Capture the cell that displays the provided text and extract its [x, y] central coordinate. 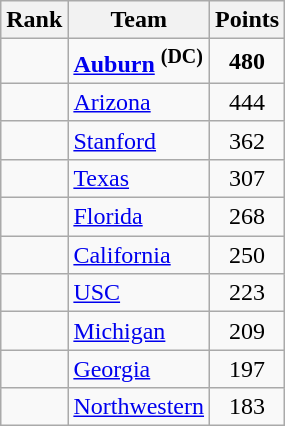
Rank [34, 20]
480 [248, 62]
250 [248, 255]
209 [248, 331]
223 [248, 293]
Team [139, 20]
Arizona [139, 102]
Auburn (DC) [139, 62]
362 [248, 140]
Texas [139, 178]
183 [248, 407]
Georgia [139, 369]
197 [248, 369]
California [139, 255]
Florida [139, 217]
Michigan [139, 331]
444 [248, 102]
268 [248, 217]
Stanford [139, 140]
Northwestern [139, 407]
Points [248, 20]
USC [139, 293]
307 [248, 178]
